Locate the cell with the specified text and output its (X, Y) center coordinate. 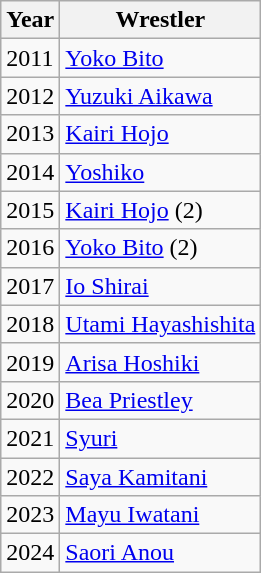
Utami Hayashishita (160, 324)
Arisa Hoshiki (160, 362)
2018 (30, 324)
Yuzuki Aikawa (160, 96)
Mayu Iwatani (160, 515)
Yoko Bito (160, 58)
Io Shirai (160, 286)
Saya Kamitani (160, 477)
2013 (30, 134)
Year (30, 20)
2016 (30, 248)
Wrestler (160, 20)
2017 (30, 286)
Kairi Hojo (2) (160, 210)
2011 (30, 58)
Yoko Bito (2) (160, 248)
2024 (30, 553)
Bea Priestley (160, 400)
2015 (30, 210)
Syuri (160, 438)
2022 (30, 477)
2021 (30, 438)
Yoshiko (160, 172)
Saori Anou (160, 553)
2019 (30, 362)
2012 (30, 96)
2014 (30, 172)
Kairi Hojo (160, 134)
2023 (30, 515)
2020 (30, 400)
